Provide the [x, y] coordinate of the cell's center where the given text is located.  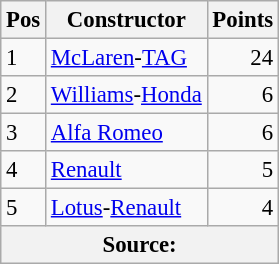
Points [242, 20]
1 [24, 58]
Alfa Romeo [127, 133]
2 [24, 95]
Constructor [127, 20]
3 [24, 133]
McLaren-TAG [127, 58]
Source: [140, 245]
Pos [24, 20]
24 [242, 58]
Lotus-Renault [127, 208]
Williams-Honda [127, 95]
Renault [127, 170]
